Return the [X, Y] coordinate for the center point of the cell that contains the specified text.  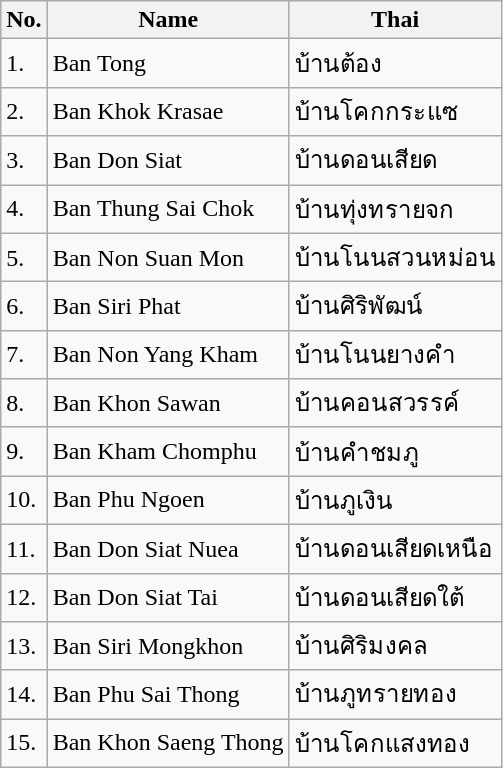
8. [24, 404]
บ้านทุ่งทรายจก [395, 208]
Ban Phu Ngoen [168, 500]
Ban Siri Phat [168, 306]
บ้านคอนสวรรค์ [395, 404]
No. [24, 20]
Ban Kham Chomphu [168, 452]
12. [24, 598]
7. [24, 354]
บ้านโคกกระแซ [395, 112]
Ban Non Suan Mon [168, 258]
9. [24, 452]
Thai [395, 20]
11. [24, 548]
Ban Non Yang Kham [168, 354]
Ban Khon Saeng Thong [168, 744]
บ้านภูทรายทอง [395, 694]
บ้านดอนเสียดใต้ [395, 598]
15. [24, 744]
Ban Khon Sawan [168, 404]
Ban Don Siat Nuea [168, 548]
6. [24, 306]
บ้านคำชมภู [395, 452]
5. [24, 258]
Ban Don Siat Tai [168, 598]
บ้านภูเงิน [395, 500]
Ban Tong [168, 64]
14. [24, 694]
Ban Siri Mongkhon [168, 646]
4. [24, 208]
บ้านดอนเสียดเหนือ [395, 548]
10. [24, 500]
3. [24, 160]
1. [24, 64]
Name [168, 20]
บ้านศิริพัฒน์ [395, 306]
Ban Khok Krasae [168, 112]
บ้านศิริมงคล [395, 646]
บ้านโนนสวนหม่อน [395, 258]
Ban Phu Sai Thong [168, 694]
Ban Don Siat [168, 160]
บ้านโนนยางคำ [395, 354]
Ban Thung Sai Chok [168, 208]
บ้านต้อง [395, 64]
บ้านโคกแสงทอง [395, 744]
บ้านดอนเสียด [395, 160]
13. [24, 646]
2. [24, 112]
